Output the [x, y] coordinate of the center of the cell containing the given text.  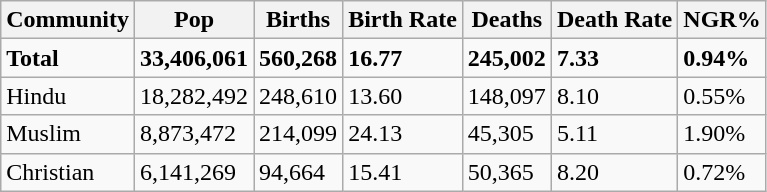
Community [68, 20]
8,873,472 [194, 134]
0.55% [722, 96]
0.72% [722, 172]
Total [68, 58]
148,097 [506, 96]
33,406,061 [194, 58]
560,268 [298, 58]
24.13 [403, 134]
5.11 [614, 134]
0.94% [722, 58]
16.77 [403, 58]
94,664 [298, 172]
15.41 [403, 172]
NGR% [722, 20]
Death Rate [614, 20]
7.33 [614, 58]
13.60 [403, 96]
Hindu [68, 96]
245,002 [506, 58]
Muslim [68, 134]
Pop [194, 20]
18,282,492 [194, 96]
Birth Rate [403, 20]
214,099 [298, 134]
8.20 [614, 172]
50,365 [506, 172]
45,305 [506, 134]
248,610 [298, 96]
8.10 [614, 96]
Deaths [506, 20]
6,141,269 [194, 172]
1.90% [722, 134]
Christian [68, 172]
Births [298, 20]
